Determine the [X, Y] coordinate at the center of the cell enclosing the given text.  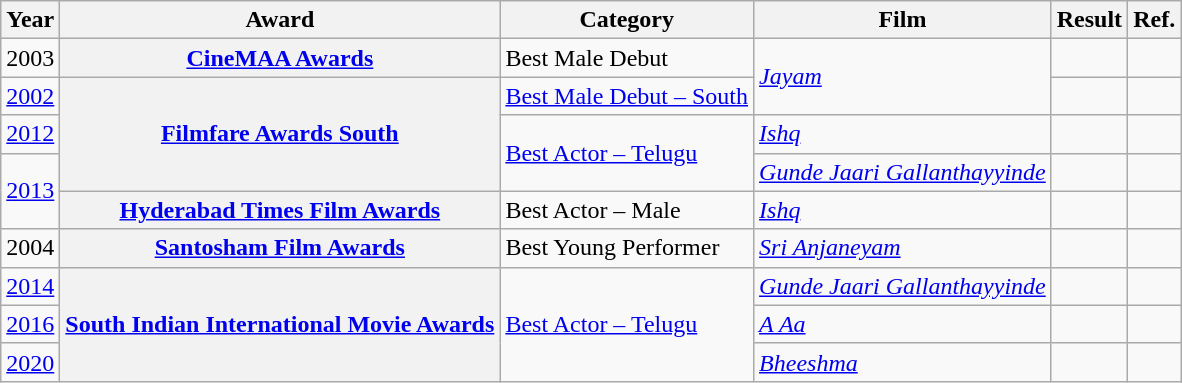
2013 [30, 191]
2012 [30, 134]
Award [280, 20]
CineMAA Awards [280, 58]
Film [903, 20]
Year [30, 20]
A Aa [903, 324]
South Indian International Movie Awards [280, 324]
Bheeshma [903, 362]
Jayam [903, 77]
Hyderabad Times Film Awards [280, 210]
Ref. [1154, 20]
2002 [30, 96]
Category [627, 20]
Best Male Debut – South [627, 96]
Sri Anjaneyam [903, 248]
2004 [30, 248]
Result [1089, 20]
2016 [30, 324]
2003 [30, 58]
Best Male Debut [627, 58]
Filmfare Awards South [280, 134]
2014 [30, 286]
Best Actor – Male [627, 210]
Santosham Film Awards [280, 248]
Best Young Performer [627, 248]
2020 [30, 362]
